Detect which cell encompasses the target text, then output its [X, Y] center coordinate. 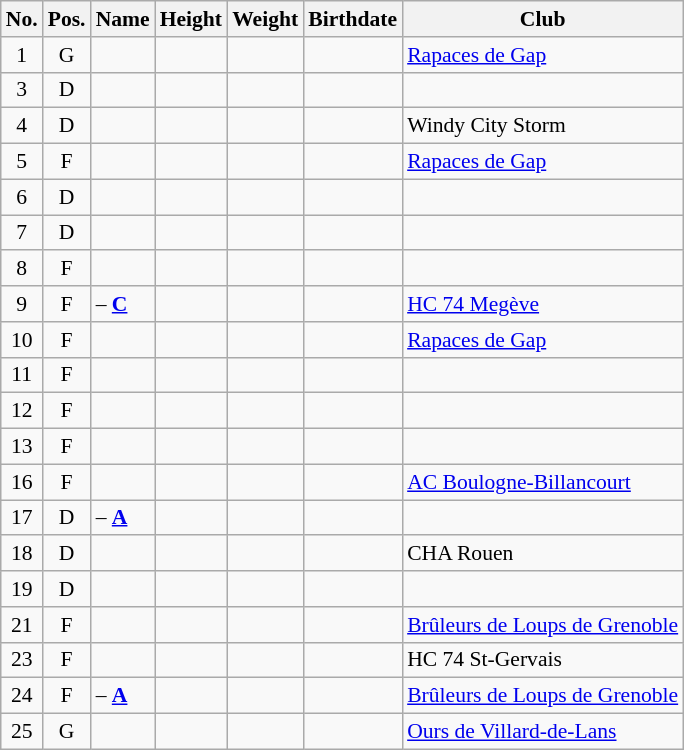
Ours de Villard-de-Lans [542, 732]
10 [22, 340]
16 [22, 482]
No. [22, 19]
4 [22, 126]
12 [22, 411]
HC 74 St-Gervais [542, 660]
Name [123, 19]
AC Boulogne-Billancourt [542, 482]
19 [22, 589]
25 [22, 732]
6 [22, 197]
CHA Rouen [542, 554]
Club [542, 19]
11 [22, 375]
5 [22, 162]
Weight [265, 19]
24 [22, 696]
18 [22, 554]
9 [22, 304]
Pos. [67, 19]
21 [22, 625]
23 [22, 660]
HC 74 Megève [542, 304]
13 [22, 447]
8 [22, 269]
3 [22, 90]
– C [123, 304]
17 [22, 518]
1 [22, 55]
Windy City Storm [542, 126]
Birthdate [352, 19]
7 [22, 233]
Height [191, 19]
